Find where the given text appears and provide that cell's center as (x, y) coordinate. 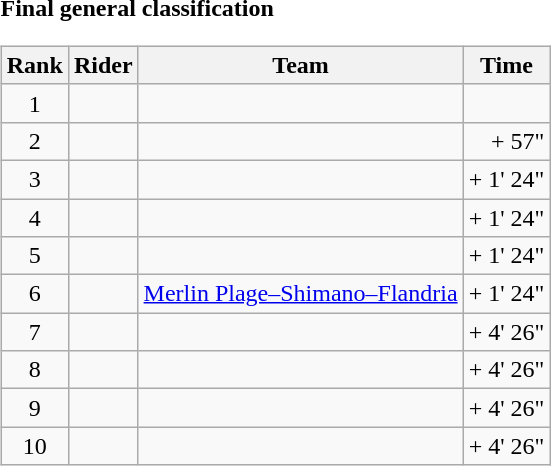
4 (34, 217)
3 (34, 179)
Rider (103, 65)
1 (34, 103)
2 (34, 141)
+ 57" (506, 141)
Team (300, 65)
7 (34, 332)
Merlin Plage–Shimano–Flandria (300, 294)
6 (34, 294)
Time (506, 65)
9 (34, 408)
10 (34, 446)
Rank (34, 65)
8 (34, 370)
5 (34, 256)
